For the text-containing cell, return its midpoint in [x, y] coordinate format. 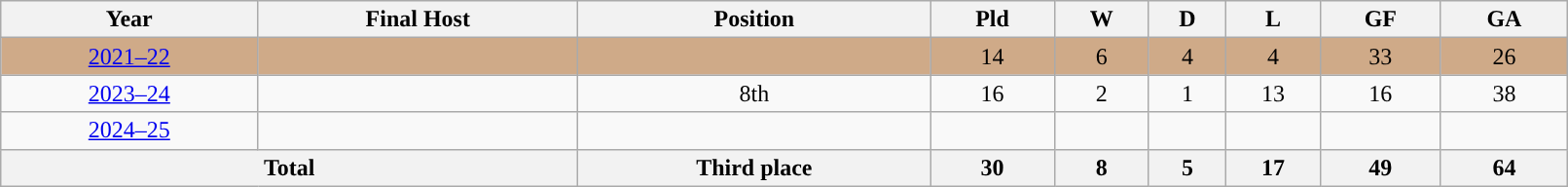
Year [129, 19]
13 [1273, 93]
6 [1102, 56]
L [1273, 19]
1 [1187, 93]
49 [1380, 168]
GA [1505, 19]
Total [290, 168]
2023–24 [129, 93]
W [1102, 19]
D [1187, 19]
33 [1380, 56]
30 [993, 168]
Final Host [419, 19]
14 [993, 56]
8th [754, 93]
2021–22 [129, 56]
38 [1505, 93]
Pld [993, 19]
26 [1505, 56]
64 [1505, 168]
2024–25 [129, 131]
5 [1187, 168]
Position [754, 19]
17 [1273, 168]
GF [1380, 19]
8 [1102, 168]
Third place [754, 168]
2 [1102, 93]
